Return [x, y] of the center of cell containing provided text 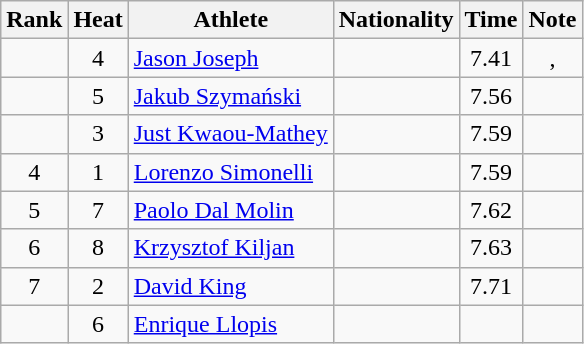
David King [230, 286]
Note [552, 20]
Nationality [396, 20]
Just Kwaou-Mathey [230, 134]
Rank [34, 20]
1 [98, 172]
3 [98, 134]
Enrique Llopis [230, 324]
7.63 [491, 248]
Jakub Szymański [230, 96]
Heat [98, 20]
8 [98, 248]
Time [491, 20]
7.62 [491, 210]
7.41 [491, 58]
Paolo Dal Molin [230, 210]
7.56 [491, 96]
7.71 [491, 286]
2 [98, 286]
, [552, 58]
Athlete [230, 20]
Lorenzo Simonelli [230, 172]
Jason Joseph [230, 58]
Krzysztof Kiljan [230, 248]
